Capture the cell that displays the provided text and extract its (X, Y) central coordinate. 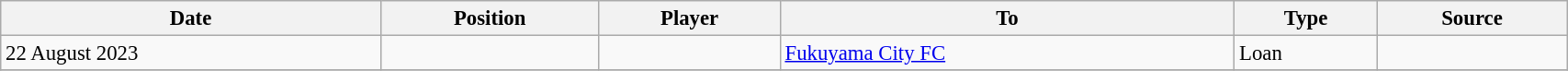
To (1007, 18)
Date (191, 18)
Loan (1306, 53)
Type (1306, 18)
Position (490, 18)
22 August 2023 (191, 53)
Player (689, 18)
Fukuyama City FC (1007, 53)
Source (1472, 18)
